Search for the cell housing the specified text and yield its (x, y) center coordinate. 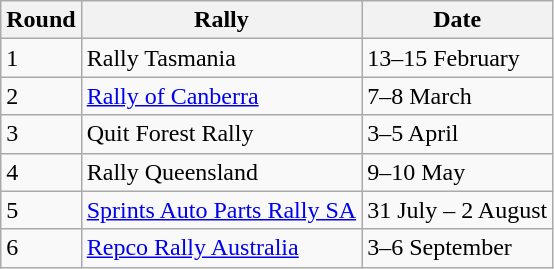
9–10 May (458, 172)
5 (41, 210)
Quit Forest Rally (221, 134)
3–5 April (458, 134)
Rally (221, 20)
6 (41, 248)
7–8 March (458, 96)
Rally of Canberra (221, 96)
1 (41, 58)
3–6 September (458, 248)
Repco Rally Australia (221, 248)
Date (458, 20)
13–15 February (458, 58)
Rally Queensland (221, 172)
Rally Tasmania (221, 58)
2 (41, 96)
Round (41, 20)
4 (41, 172)
31 July – 2 August (458, 210)
Sprints Auto Parts Rally SA (221, 210)
3 (41, 134)
